Detect which cell encompasses the target text, then output its (x, y) center coordinate. 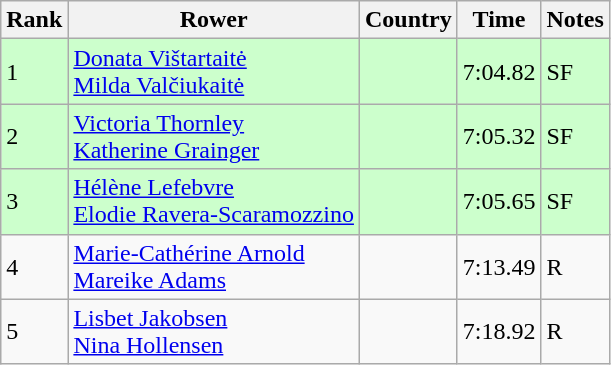
3 (34, 202)
Hélène LefebvreElodie Ravera-Scaramozzino (214, 202)
Rower (214, 20)
Time (499, 20)
4 (34, 266)
Donata VištartaitėMilda Valčiukaitė (214, 72)
Marie-Cathérine ArnoldMareike Adams (214, 266)
Victoria ThornleyKatherine Grainger (214, 136)
7:04.82 (499, 72)
2 (34, 136)
Lisbet JakobsenNina Hollensen (214, 332)
Country (408, 20)
Notes (575, 20)
Rank (34, 20)
7:18.92 (499, 332)
1 (34, 72)
7:13.49 (499, 266)
7:05.32 (499, 136)
7:05.65 (499, 202)
5 (34, 332)
